Locate the cell with the specified text and output its [x, y] center coordinate. 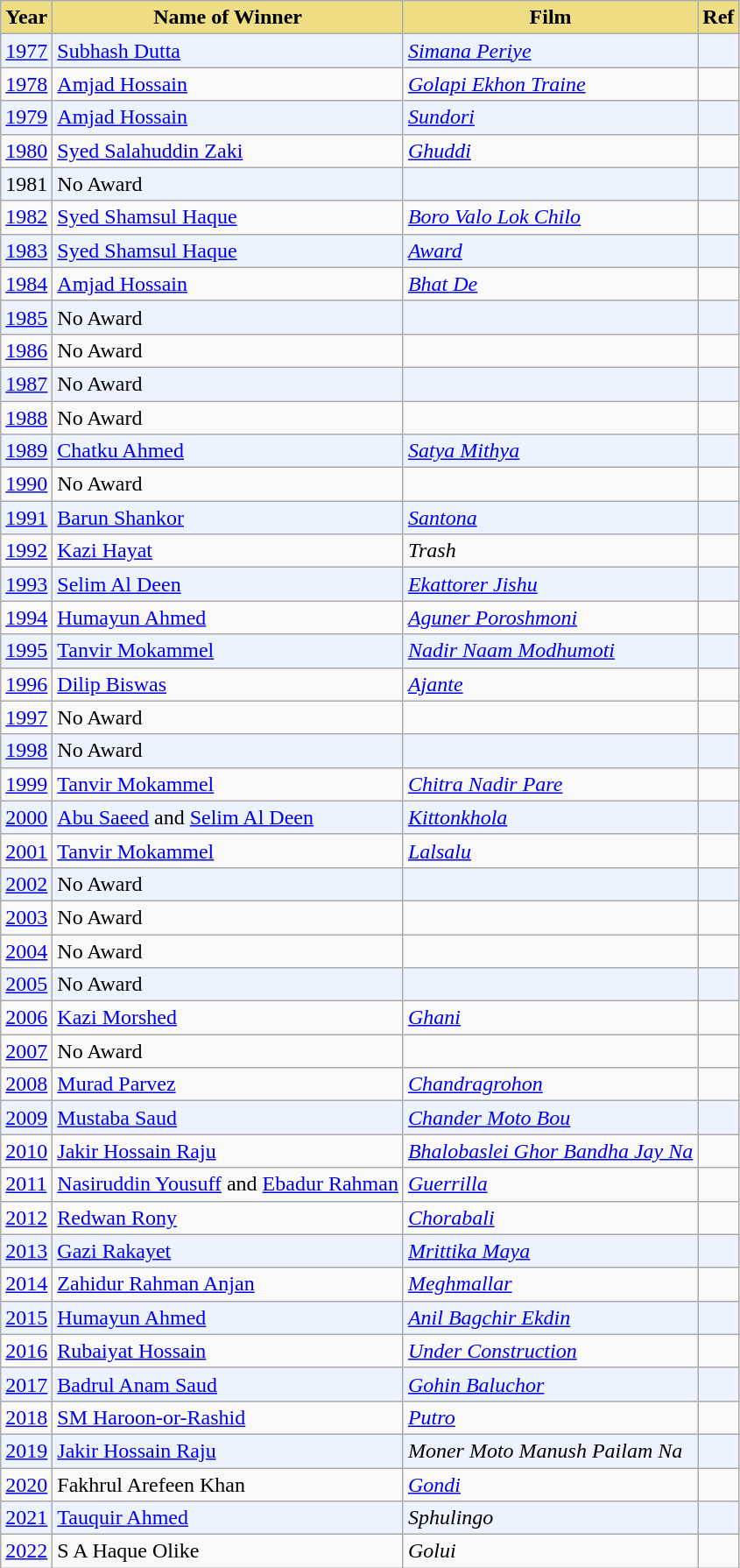
2007 [26, 1051]
1998 [26, 751]
Badrul Anam Saud [228, 1384]
2017 [26, 1384]
1987 [26, 384]
Aguner Poroshmoni [550, 618]
Santona [550, 518]
Chitra Nadir Pare [550, 784]
Chorabali [550, 1218]
1993 [26, 584]
Redwan Rony [228, 1218]
2001 [26, 851]
Simana Periye [550, 51]
1995 [26, 651]
2000 [26, 817]
Sphulingo [550, 1518]
Lalsalu [550, 851]
Rubaiyat Hossain [228, 1351]
Moner Moto Manush Pailam Na [550, 1451]
Nasiruddin Yousuff and Ebadur Rahman [228, 1184]
1989 [26, 451]
Dilip Biswas [228, 684]
1991 [26, 518]
Ghani [550, 1018]
1985 [26, 317]
Zahidur Rahman Anjan [228, 1284]
1983 [26, 251]
1977 [26, 51]
2005 [26, 985]
2012 [26, 1218]
2003 [26, 917]
Trash [550, 551]
2015 [26, 1317]
2022 [26, 1551]
2013 [26, 1251]
Bhat De [550, 284]
Subhash Dutta [228, 51]
Golapi Ekhon Traine [550, 84]
2021 [26, 1518]
Nadir Naam Modhumoti [550, 651]
Gazi Rakayet [228, 1251]
Tauquir Ahmed [228, 1518]
1986 [26, 350]
Kazi Morshed [228, 1018]
2018 [26, 1417]
1984 [26, 284]
Boro Valo Lok Chilo [550, 217]
Satya Mithya [550, 451]
2010 [26, 1151]
1980 [26, 151]
1982 [26, 217]
Award [550, 251]
2008 [26, 1084]
Guerrilla [550, 1184]
Murad Parvez [228, 1084]
Putro [550, 1417]
1988 [26, 418]
S A Haque Olike [228, 1551]
Bhalobaslei Ghor Bandha Jay Na [550, 1151]
Chandragrohon [550, 1084]
Anil Bagchir Ekdin [550, 1317]
Ajante [550, 684]
1997 [26, 717]
Kittonkhola [550, 817]
1992 [26, 551]
Sundori [550, 117]
1978 [26, 84]
1979 [26, 117]
Gohin Baluchor [550, 1384]
1994 [26, 618]
2002 [26, 884]
Chander Moto Bou [550, 1118]
2019 [26, 1451]
2011 [26, 1184]
Ref [718, 18]
Year [26, 18]
2020 [26, 1485]
Selim Al Deen [228, 584]
Ekattorer Jishu [550, 584]
1990 [26, 484]
1996 [26, 684]
Mrittika Maya [550, 1251]
Name of Winner [228, 18]
Under Construction [550, 1351]
Syed Salahuddin Zaki [228, 151]
1999 [26, 784]
Film [550, 18]
Golui [550, 1551]
2004 [26, 950]
Kazi Hayat [228, 551]
Abu Saeed and Selim Al Deen [228, 817]
1981 [26, 184]
2016 [26, 1351]
Gondi [550, 1485]
SM Haroon-or-Rashid [228, 1417]
Meghmallar [550, 1284]
Barun Shankor [228, 518]
Fakhrul Arefeen Khan [228, 1485]
Mustaba Saud [228, 1118]
2014 [26, 1284]
Chatku Ahmed [228, 451]
2009 [26, 1118]
Ghuddi [550, 151]
2006 [26, 1018]
